Detect which cell encompasses the target text, then output its (x, y) center coordinate. 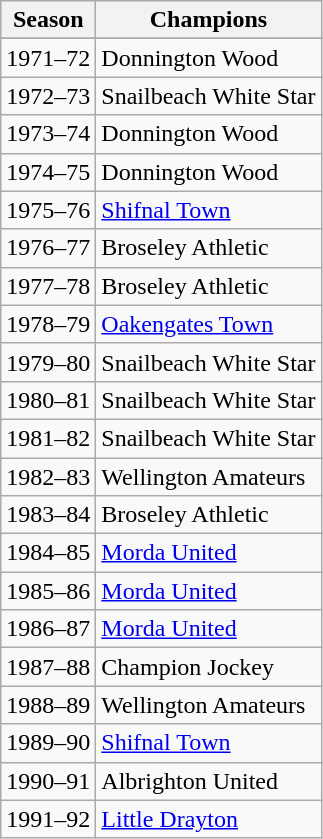
1981–82 (48, 438)
1982–83 (48, 477)
1974–75 (48, 172)
1990–91 (48, 781)
1987–88 (48, 667)
1989–90 (48, 743)
Oakengates Town (208, 324)
1971–72 (48, 58)
1988–89 (48, 705)
1972–73 (48, 96)
1979–80 (48, 362)
1986–87 (48, 629)
1973–74 (48, 134)
1978–79 (48, 324)
1983–84 (48, 515)
1975–76 (48, 210)
Season (48, 20)
Champions (208, 20)
1976–77 (48, 248)
Champion Jockey (208, 667)
1980–81 (48, 400)
1991–92 (48, 819)
1985–86 (48, 591)
Albrighton United (208, 781)
1977–78 (48, 286)
1984–85 (48, 553)
Little Drayton (208, 819)
